Extract the [x, y] coordinate from the center of the cell holding the provided text.  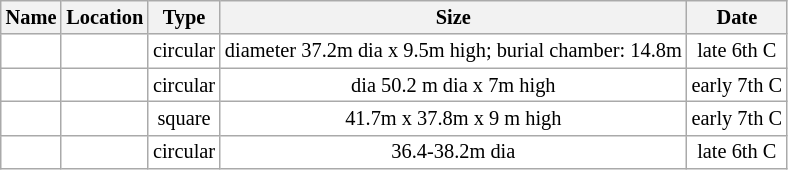
Size [454, 17]
Date [737, 17]
square [184, 118]
dia 50.2 m dia x 7m high [454, 85]
Location [104, 17]
41.7m x 37.8m x 9 m high [454, 118]
diameter 37.2m dia x 9.5m high; burial chamber: 14.8m [454, 51]
Type [184, 17]
36.4-38.2m dia [454, 152]
Name [32, 17]
